Capture the cell that displays the provided text and extract its (X, Y) central coordinate. 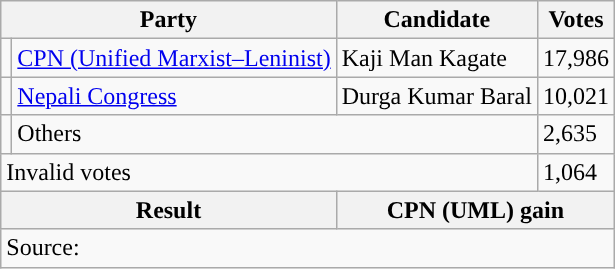
Nepali Congress (174, 96)
Others (275, 134)
CPN (UML) gain (475, 210)
Result (168, 210)
Source: (308, 248)
1,064 (576, 172)
Kaji Man Kagate (436, 58)
Party (168, 20)
17,986 (576, 58)
Candidate (436, 20)
Invalid votes (270, 172)
Durga Kumar Baral (436, 96)
2,635 (576, 134)
10,021 (576, 96)
CPN (Unified Marxist–Leninist) (174, 58)
Votes (576, 20)
